Output the [X, Y] coordinate of the center of the cell containing the given text.  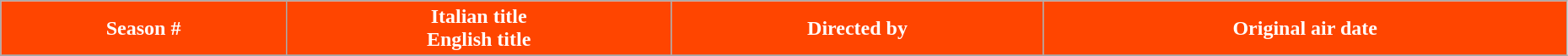
Directed by [857, 29]
Original air date [1305, 29]
Italian titleEnglish title [478, 29]
Season # [143, 29]
